Identify which cell holds the provided text, then report its [x, y] central coordinate. 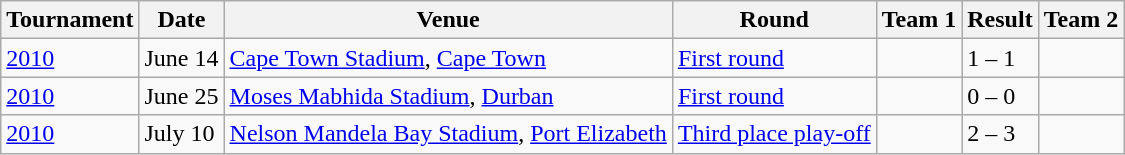
0 – 0 [1000, 96]
June 25 [182, 96]
Team 1 [919, 20]
Team 2 [1081, 20]
Cape Town Stadium, Cape Town [448, 58]
Tournament [70, 20]
Date [182, 20]
Moses Mabhida Stadium, Durban [448, 96]
2 – 3 [1000, 134]
1 – 1 [1000, 58]
Venue [448, 20]
Third place play-off [774, 134]
Result [1000, 20]
Round [774, 20]
June 14 [182, 58]
July 10 [182, 134]
Nelson Mandela Bay Stadium, Port Elizabeth [448, 134]
